For the text-containing cell, return its midpoint in (x, y) coordinate format. 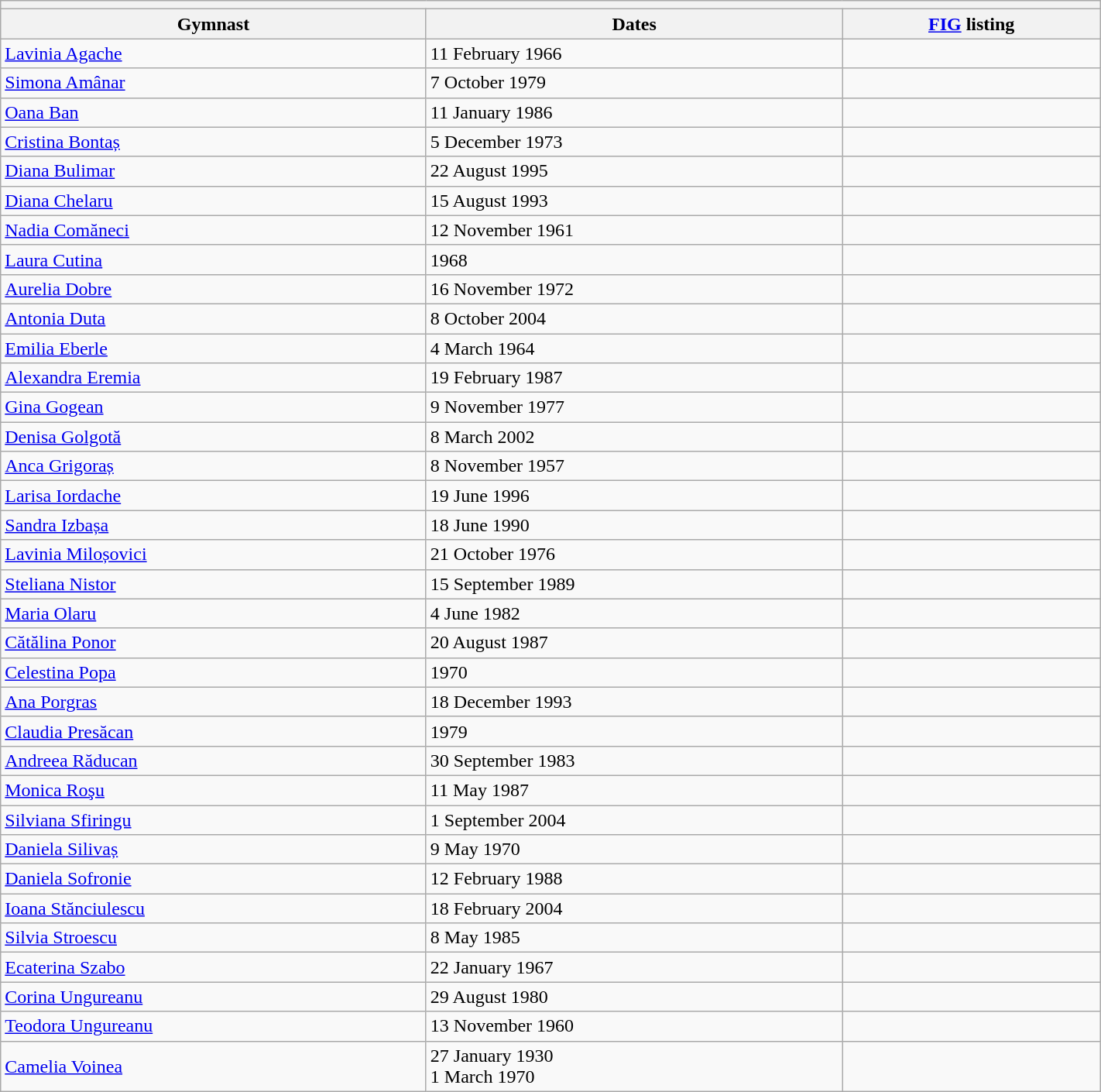
Aurelia Dobre (214, 289)
20 August 1987 (634, 643)
8 October 2004 (634, 318)
Steliana Nistor (214, 584)
13 November 1960 (634, 1026)
Andreea Răducan (214, 761)
18 February 2004 (634, 908)
12 November 1961 (634, 230)
Alexandra Eremia (214, 378)
Camelia Voinea (214, 1066)
Simona Amânar (214, 83)
22 August 1995 (634, 171)
Daniela Sofronie (214, 879)
Diana Chelaru (214, 201)
29 August 1980 (634, 997)
1968 (634, 259)
Denisa Golgotă (214, 437)
Cătălina Ponor (214, 643)
Cristina Bontaș (214, 142)
9 May 1970 (634, 850)
Nadia Comăneci (214, 230)
18 June 1990 (634, 525)
Anca Grigoraș (214, 466)
Dates (634, 24)
Lavinia Agache (214, 53)
Celestina Popa (214, 672)
19 February 1987 (634, 378)
Oana Ban (214, 112)
Diana Bulimar (214, 171)
8 November 1957 (634, 466)
Gina Gogean (214, 407)
Emilia Eberle (214, 348)
4 June 1982 (634, 613)
Ana Porgras (214, 702)
Laura Cutina (214, 259)
30 September 1983 (634, 761)
Antonia Duta (214, 318)
11 February 1966 (634, 53)
Claudia Presăcan (214, 731)
Silvia Stroescu (214, 938)
22 January 1967 (634, 967)
15 August 1993 (634, 201)
FIG listing (971, 24)
8 March 2002 (634, 437)
5 December 1973 (634, 142)
1970 (634, 672)
Ecaterina Szabo (214, 967)
Gymnast (214, 24)
Larisa Iordache (214, 496)
11 May 1987 (634, 790)
1979 (634, 731)
9 November 1977 (634, 407)
15 September 1989 (634, 584)
11 January 1986 (634, 112)
27 January 19301 March 1970 (634, 1066)
21 October 1976 (634, 555)
19 June 1996 (634, 496)
Silviana Sfiringu (214, 820)
Corina Ungureanu (214, 997)
18 December 1993 (634, 702)
Teodora Ungureanu (214, 1026)
4 March 1964 (634, 348)
Sandra Izbașa (214, 525)
1 September 2004 (634, 820)
Ioana Stănciulescu (214, 908)
Monica Roşu (214, 790)
12 February 1988 (634, 879)
Daniela Silivaș (214, 850)
16 November 1972 (634, 289)
8 May 1985 (634, 938)
Maria Olaru (214, 613)
Lavinia Miloșovici (214, 555)
7 October 1979 (634, 83)
